Provide the [x, y] coordinate of the cell's center where the given text is located.  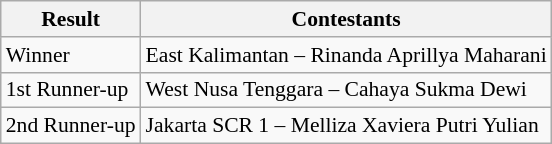
East Kalimantan – Rinanda Aprillya Maharani [346, 55]
Result [71, 19]
Contestants [346, 19]
1st Runner-up [71, 90]
Jakarta SCR 1 – Melliza Xaviera Putri Yulian [346, 126]
2nd Runner-up [71, 126]
West Nusa Tenggara – Cahaya Sukma Dewi [346, 90]
Winner [71, 55]
